Search for the cell housing the specified text and yield its [X, Y] center coordinate. 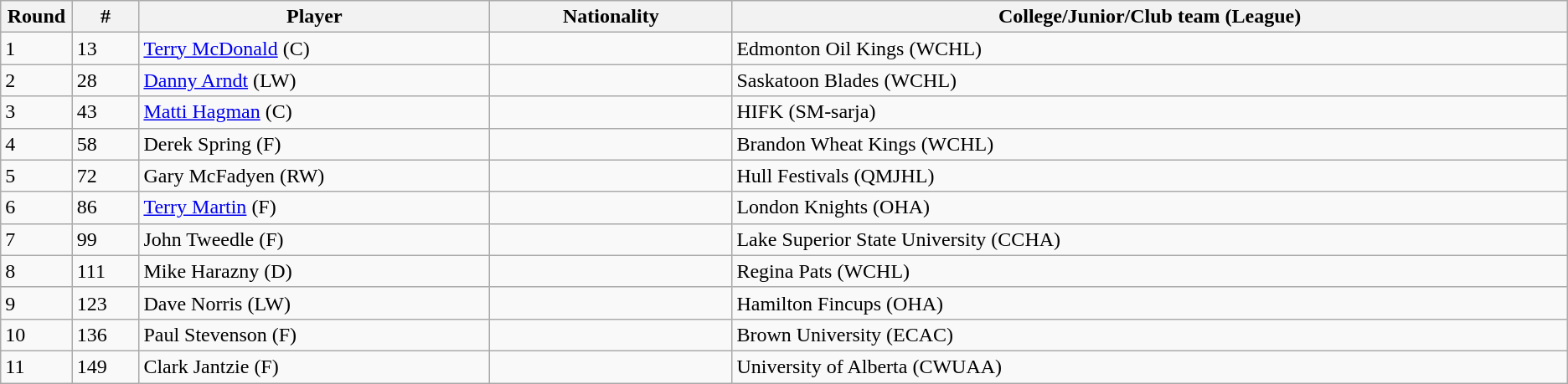
Dave Norris (LW) [315, 303]
Hamilton Fincups (OHA) [1149, 303]
4 [37, 144]
Mike Harazny (D) [315, 271]
Danny Arndt (LW) [315, 80]
5 [37, 176]
149 [106, 366]
Edmonton Oil Kings (WCHL) [1149, 49]
Terry Martin (F) [315, 207]
Matti Hagman (C) [315, 112]
College/Junior/Club team (League) [1149, 17]
Clark Jantzie (F) [315, 366]
Regina Pats (WCHL) [1149, 271]
Gary McFadyen (RW) [315, 176]
Brown University (ECAC) [1149, 335]
111 [106, 271]
86 [106, 207]
London Knights (OHA) [1149, 207]
Lake Superior State University (CCHA) [1149, 239]
John Tweedle (F) [315, 239]
Saskatoon Blades (WCHL) [1149, 80]
# [106, 17]
13 [106, 49]
11 [37, 366]
2 [37, 80]
8 [37, 271]
72 [106, 176]
Player [315, 17]
Paul Stevenson (F) [315, 335]
28 [106, 80]
136 [106, 335]
123 [106, 303]
43 [106, 112]
10 [37, 335]
Round [37, 17]
99 [106, 239]
7 [37, 239]
3 [37, 112]
1 [37, 49]
Terry McDonald (C) [315, 49]
9 [37, 303]
58 [106, 144]
Hull Festivals (QMJHL) [1149, 176]
University of Alberta (CWUAA) [1149, 366]
HIFK (SM-sarja) [1149, 112]
6 [37, 207]
Nationality [611, 17]
Derek Spring (F) [315, 144]
Brandon Wheat Kings (WCHL) [1149, 144]
